Extract the [X, Y] coordinate from the center of the cell holding the provided text.  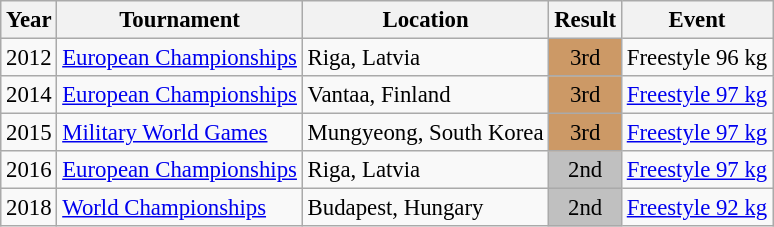
Mungyeong, South Korea [426, 133]
2015 [29, 133]
Freestyle 92 kg [696, 208]
Result [586, 20]
Budapest, Hungary [426, 208]
2012 [29, 58]
2018 [29, 208]
Vantaa, Finland [426, 95]
Military World Games [180, 133]
2014 [29, 95]
World Championships [180, 208]
Year [29, 20]
Freestyle 96 kg [696, 58]
2016 [29, 170]
Event [696, 20]
Tournament [180, 20]
Location [426, 20]
